Return (x, y) of the center of cell containing provided text 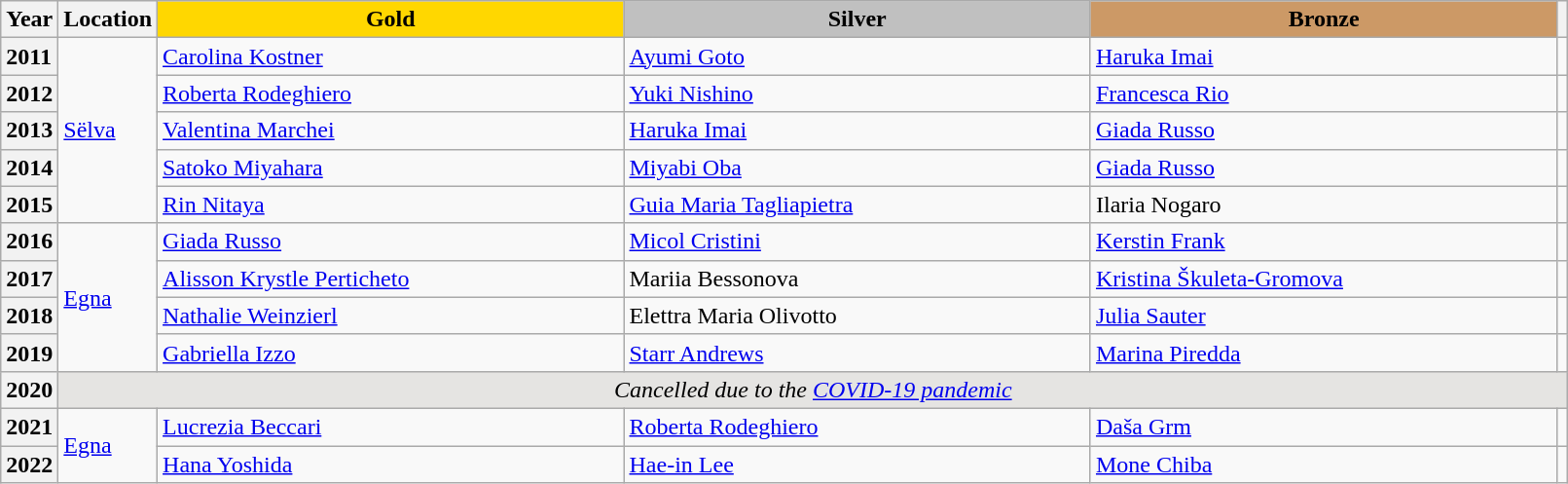
Daša Grm (1324, 427)
Yuki Nishino (857, 93)
Guia Maria Tagliapietra (857, 205)
Ilaria Nogaro (1324, 205)
Valentina Marchei (391, 130)
Sëlva (108, 130)
2012 (29, 93)
Micol Cristini (857, 242)
2014 (29, 168)
Lucrezia Beccari (391, 427)
Elettra Maria Olivotto (857, 316)
Marina Piredda (1324, 353)
Hae-in Lee (857, 465)
Hana Yoshida (391, 465)
2022 (29, 465)
Rin Nitaya (391, 205)
2013 (29, 130)
Carolina Kostner (391, 56)
Francesca Rio (1324, 93)
Kristina Škuleta-Gromova (1324, 279)
Gabriella Izzo (391, 353)
2016 (29, 242)
2015 (29, 205)
Silver (857, 19)
Kerstin Frank (1324, 242)
2011 (29, 56)
Location (108, 19)
Cancelled due to the COVID-19 pandemic (814, 390)
Bronze (1324, 19)
2020 (29, 390)
Gold (391, 19)
2018 (29, 316)
Mone Chiba (1324, 465)
Satoko Miyahara (391, 168)
Nathalie Weinzierl (391, 316)
2019 (29, 353)
Julia Sauter (1324, 316)
Miyabi Oba (857, 168)
Starr Andrews (857, 353)
Mariia Bessonova (857, 279)
Alisson Krystle Perticheto (391, 279)
Ayumi Goto (857, 56)
Year (29, 19)
2017 (29, 279)
2021 (29, 427)
